Return the (x, y) coordinate for the center point of the cell that contains the specified text.  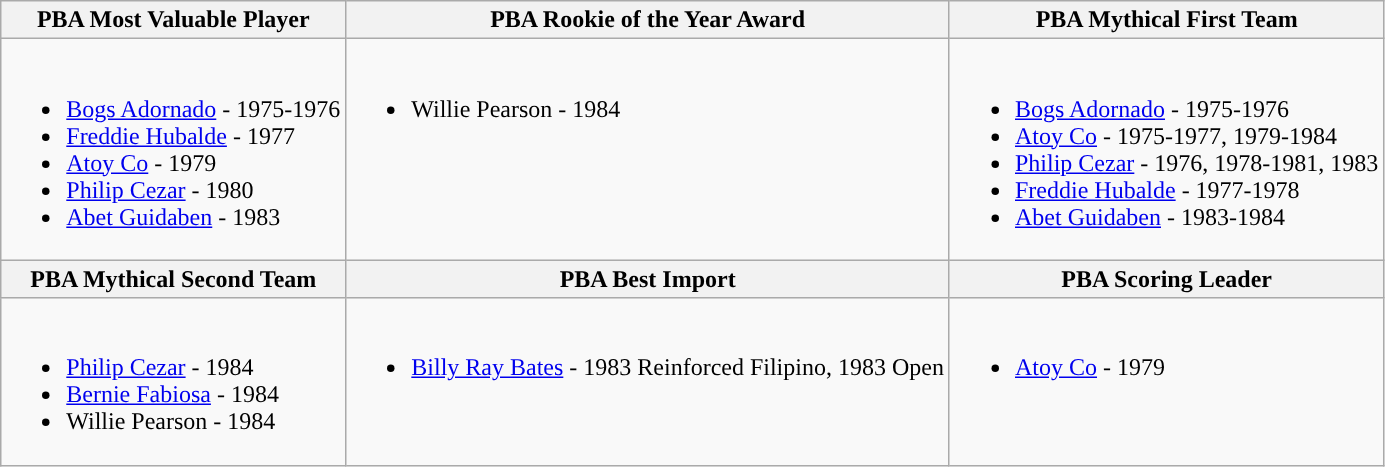
Bogs Adornado - 1975-1976Atoy Co - 1975-1977, 1979-1984Philip Cezar - 1976, 1978-1981, 1983Freddie Hubalde - 1977-1978Abet Guidaben - 1983-1984 (1166, 150)
PBA Rookie of the Year Award (648, 20)
PBA Best Import (648, 279)
Willie Pearson - 1984 (648, 150)
Philip Cezar - 1984Bernie Fabiosa - 1984Willie Pearson - 1984 (174, 382)
Atoy Co - 1979 (1166, 382)
Billy Ray Bates - 1983 Reinforced Filipino, 1983 Open (648, 382)
PBA Mythical First Team (1166, 20)
Bogs Adornado - 1975-1976Freddie Hubalde - 1977Atoy Co - 1979Philip Cezar - 1980Abet Guidaben - 1983 (174, 150)
PBA Most Valuable Player (174, 20)
PBA Mythical Second Team (174, 279)
PBA Scoring Leader (1166, 279)
